Locate the cell with the specified text and output its (X, Y) center coordinate. 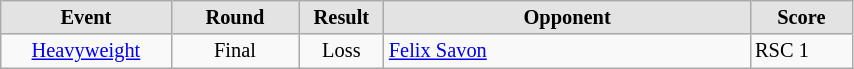
Heavyweight (86, 51)
Felix Savon (567, 51)
Opponent (567, 17)
Event (86, 17)
Result (342, 17)
Round (235, 17)
Loss (342, 51)
Final (235, 51)
Score (801, 17)
RSC 1 (801, 51)
